Output the (X, Y) coordinate of the center of the cell containing the given text.  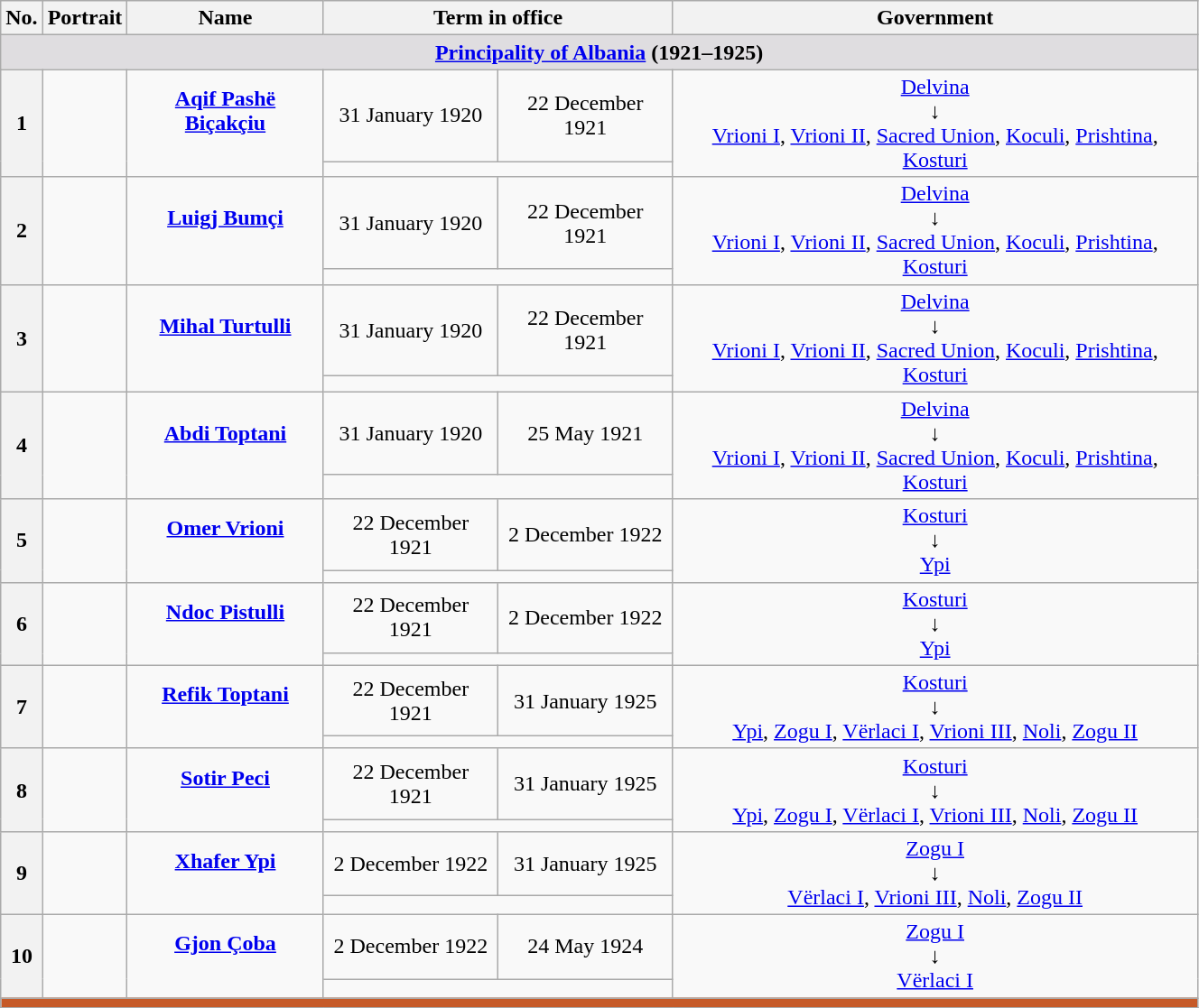
Government (935, 18)
Name (226, 18)
Aqif Pashë Biçakçiu (226, 123)
4 (22, 446)
Luigj Bumçi (226, 231)
2 (22, 231)
Mihal Turtulli (226, 338)
Gjon Çoba (226, 956)
6 (22, 624)
Sotir Peci (226, 790)
24 May 1924 (585, 946)
Refik Toptani (226, 707)
7 (22, 707)
Omer Vrioni (226, 541)
Zogu I↓Vërlaci I, Vrioni III, Noli, Zogu II (935, 873)
10 (22, 956)
Ndoc Pistulli (226, 624)
Portrait (85, 18)
5 (22, 541)
Xhafer Ypi (226, 873)
9 (22, 873)
Abdi Toptani (226, 446)
1 (22, 123)
Term in office (498, 18)
No. (22, 18)
8 (22, 790)
Zogu I↓Vërlaci I (935, 956)
Principality of Albania (1921–1925) (599, 52)
25 May 1921 (585, 433)
3 (22, 338)
